From the cell containing the given text, extract its center point as (X, Y) coordinate. 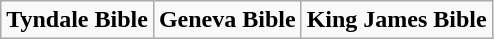
Tyndale Bible (78, 20)
King James Bible (396, 20)
Geneva Bible (227, 20)
